Identify which cell holds the provided text, then report its (X, Y) central coordinate. 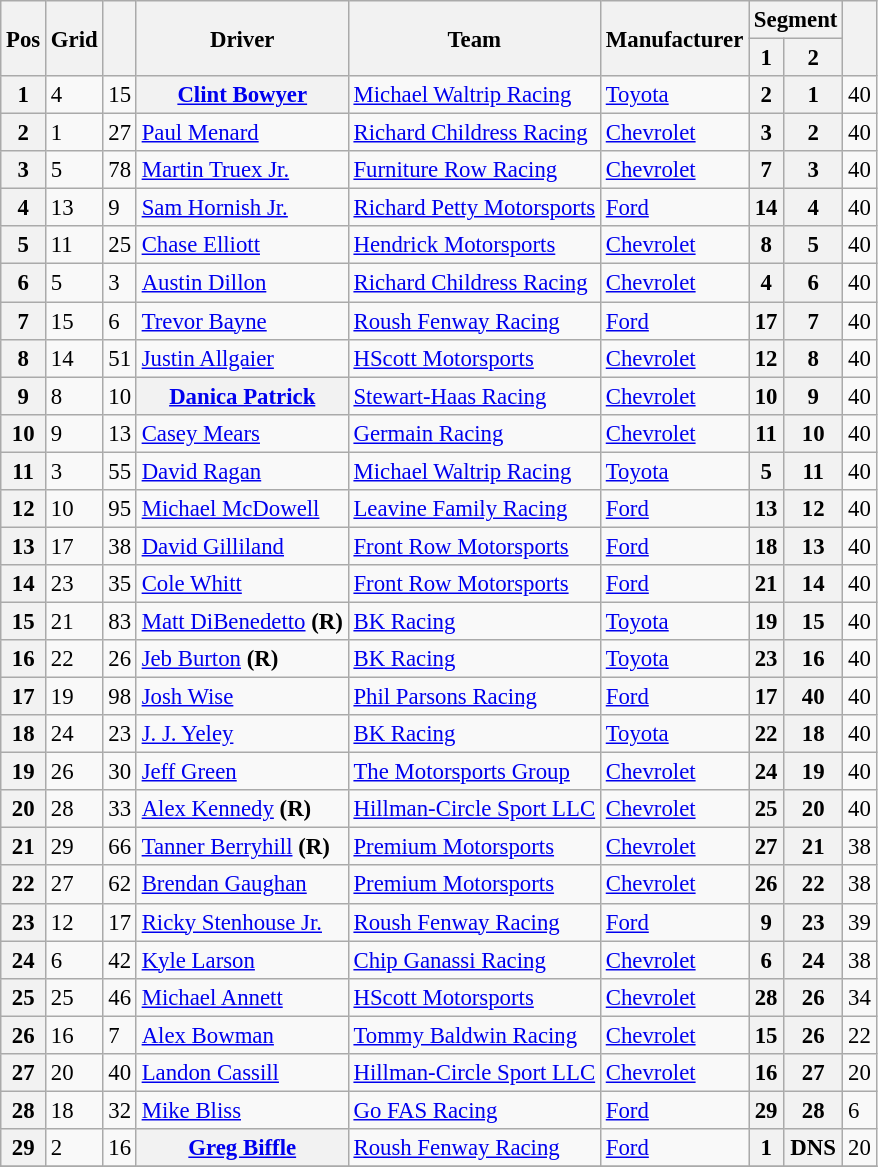
Justin Allgaier (242, 358)
Alex Kennedy (R) (242, 809)
62 (120, 885)
Greg Biffle (242, 1148)
Germain Racing (474, 433)
Ricky Stenhouse Jr. (242, 922)
Cole Whitt (242, 584)
Hendrick Motorsports (474, 245)
35 (120, 584)
83 (120, 621)
Sam Hornish Jr. (242, 208)
The Motorsports Group (474, 772)
Martin Truex Jr. (242, 170)
Manufacturer (674, 38)
39 (860, 922)
Michael McDowell (242, 509)
Chip Ganassi Racing (474, 960)
Stewart-Haas Racing (474, 396)
78 (120, 170)
Leavine Family Racing (474, 509)
DNS (814, 1148)
95 (120, 509)
Danica Patrick (242, 396)
Tanner Berryhill (R) (242, 847)
Driver (242, 38)
Alex Bowman (242, 1035)
Kyle Larson (242, 960)
30 (120, 772)
Pos (24, 38)
Josh Wise (242, 697)
Paul Menard (242, 133)
Team (474, 38)
Jeb Burton (R) (242, 659)
Chase Elliott (242, 245)
J. J. Yeley (242, 734)
98 (120, 697)
Landon Cassill (242, 1073)
Jeff Green (242, 772)
Michael Annett (242, 997)
66 (120, 847)
Segment (796, 20)
42 (120, 960)
Mike Bliss (242, 1110)
David Ragan (242, 471)
Furniture Row Racing (474, 170)
46 (120, 997)
Tommy Baldwin Racing (474, 1035)
33 (120, 809)
Grid (74, 38)
David Gilliland (242, 546)
Clint Bowyer (242, 95)
Casey Mears (242, 433)
Trevor Bayne (242, 321)
Matt DiBenedetto (R) (242, 621)
51 (120, 358)
55 (120, 471)
Austin Dillon (242, 283)
32 (120, 1110)
34 (860, 997)
Richard Petty Motorsports (474, 208)
Go FAS Racing (474, 1110)
Brendan Gaughan (242, 885)
Phil Parsons Racing (474, 697)
